Pinpoint the cell where the given text exists, returning its (X, Y) midpoint coordinate. 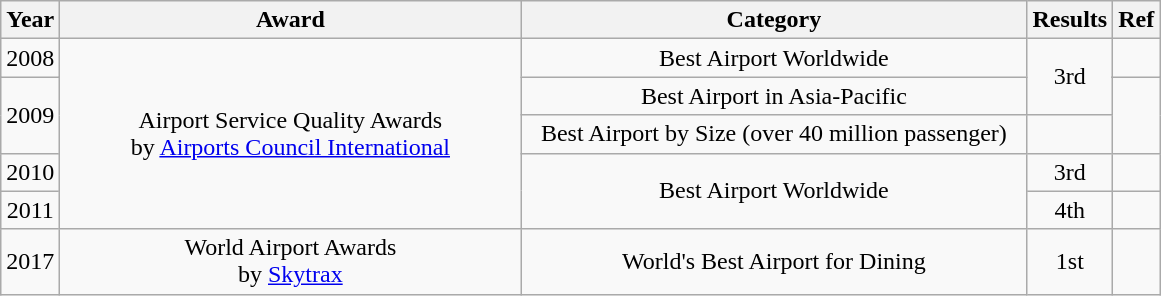
Airport Service Quality Awardsby Airports Council International (290, 134)
Year (30, 20)
2010 (30, 172)
Ref (1136, 20)
World Airport Awards by Skytrax (290, 262)
4th (1070, 210)
1st (1070, 262)
World's Best Airport for Dining (774, 262)
2017 (30, 262)
2008 (30, 58)
2009 (30, 115)
Results (1070, 20)
2011 (30, 210)
Category (774, 20)
Best Airport in Asia-Pacific (774, 96)
Award (290, 20)
Best Airport by Size (over 40 million passenger) (774, 134)
